Find where the given text appears and provide that cell's center as [x, y] coordinate. 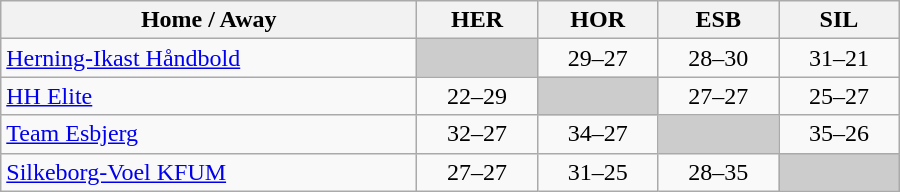
28–35 [718, 172]
HER [478, 20]
Silkeborg-Voel KFUM [209, 172]
SIL [840, 20]
Herning-Ikast Håndbold [209, 58]
22–29 [478, 96]
Team Esbjerg [209, 134]
34–27 [598, 134]
35–26 [840, 134]
28–30 [718, 58]
HH Elite [209, 96]
ESB [718, 20]
29–27 [598, 58]
31–25 [598, 172]
Home / Away [209, 20]
25–27 [840, 96]
32–27 [478, 134]
31–21 [840, 58]
HOR [598, 20]
